Return (x, y) of the center of cell containing provided text 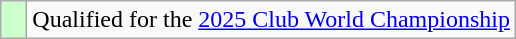
Qualified for the 2025 Club World Championship (272, 20)
